Capture the cell that displays the provided text and extract its (X, Y) central coordinate. 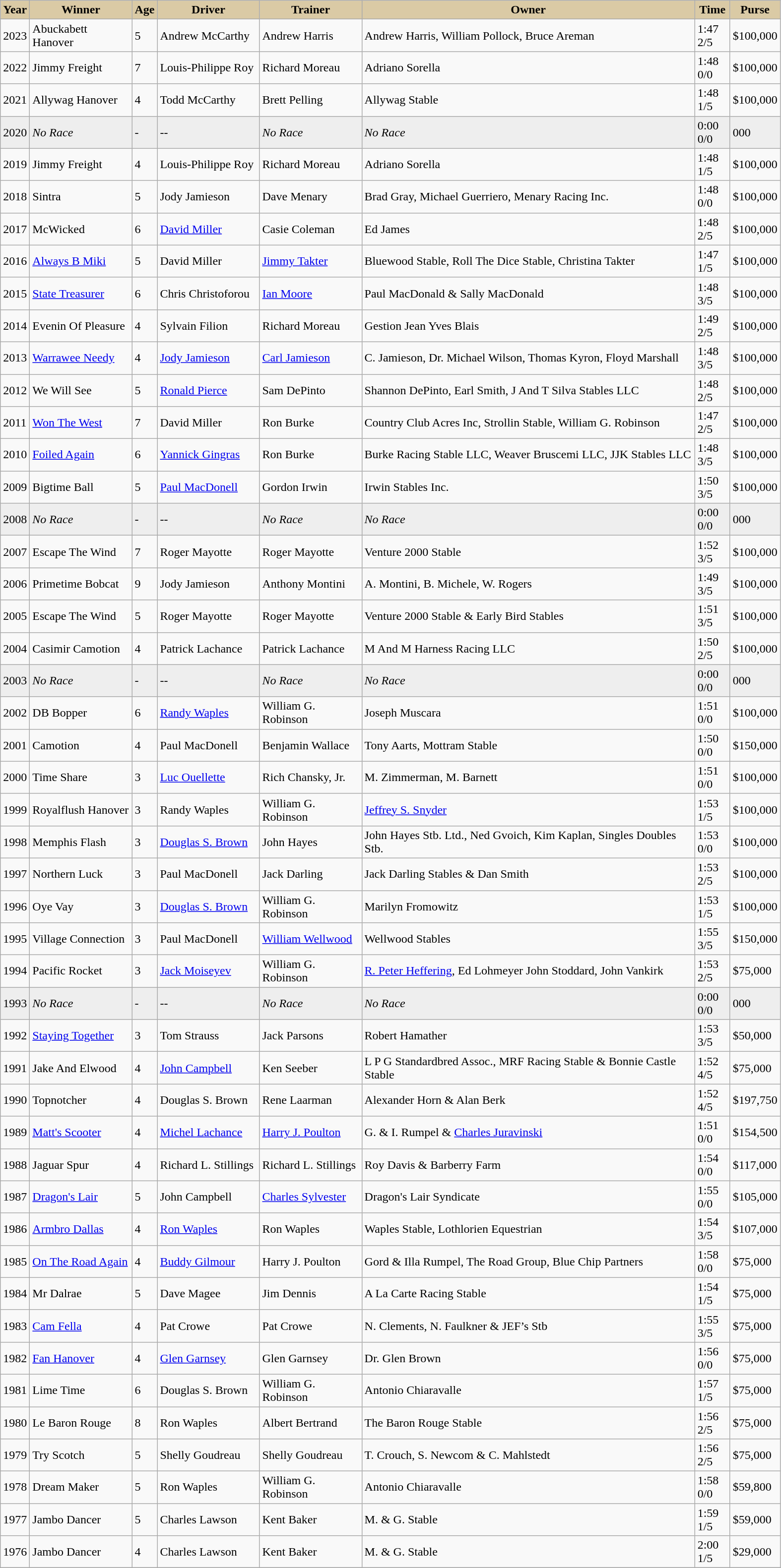
Ian Moore (311, 294)
Brad Gray, Michael Guerriero, Menary Racing Inc. (528, 196)
Albert Bertrand (311, 1422)
1985 (15, 1262)
Ed James (528, 229)
2018 (15, 196)
2003 (15, 680)
1:49 2/5 (713, 325)
1:47 1/5 (713, 261)
2023 (15, 36)
Jim Dennis (311, 1293)
1:51 3/5 (713, 616)
McWicked (81, 229)
1978 (15, 1488)
Luc Ouellette (208, 778)
Royalflush Hanover (81, 809)
Evenin Of Pleasure (81, 325)
T. Crouch, S. Newcom & C. Mahlstedt (528, 1455)
Irwin Stables Inc. (528, 487)
Andrew McCarthy (208, 36)
Jack Darling Stables & Dan Smith (528, 874)
Matt's Scooter (81, 1133)
Lime Time (81, 1390)
Year (15, 10)
Purse (755, 10)
John Hayes (311, 842)
Jaguar Spur (81, 1164)
Jake And Elwood (81, 1068)
Todd McCarthy (208, 100)
1987 (15, 1197)
Pacific Rocket (81, 971)
Jack Parsons (311, 1035)
1988 (15, 1164)
Shannon DePinto, Earl Smith, J And T Silva Stables LLC (528, 390)
Anthony Montini (311, 584)
2017 (15, 229)
Camotion (81, 745)
Carl Jamieson (311, 358)
Andrew Harris (311, 36)
1989 (15, 1133)
Michel Lachance (208, 1133)
Village Connection (81, 939)
$154,500 (755, 1133)
Andrew Harris, William Pollock, Bruce Areman (528, 36)
Casimir Camotion (81, 649)
2:00 1/5 (713, 1552)
Brett Pelling (311, 100)
Burke Racing Stable LLC, Weaver Bruscemi LLC, JJK Stables LLC (528, 455)
Abuckabett Hanover (81, 36)
Jeffrey S. Snyder (528, 809)
1980 (15, 1422)
2019 (15, 165)
2015 (15, 294)
C. Jamieson, Dr. Michael Wilson, Thomas Kyron, Floyd Marshall (528, 358)
Time Share (81, 778)
1998 (15, 842)
Buddy Gilmour (208, 1262)
R. Peter Heffering, Ed Lohmeyer John Stoddard, John Vankirk (528, 971)
2012 (15, 390)
2022 (15, 67)
9 (145, 584)
Allywag Stable (528, 100)
Dave Menary (311, 196)
Dream Maker (81, 1488)
2004 (15, 649)
$117,000 (755, 1164)
1979 (15, 1455)
DB Bopper (81, 713)
Owner (528, 10)
$59,800 (755, 1488)
M And M Harness Racing LLC (528, 649)
Dragon's Lair (81, 1197)
Joseph Muscara (528, 713)
1992 (15, 1035)
Oye Vay (81, 906)
1977 (15, 1519)
Allywag Hanover (81, 100)
2020 (15, 132)
Driver (208, 10)
Jack Moiseyev (208, 971)
$105,000 (755, 1197)
L P G Standardbred Assoc., MRF Racing Stable & Bonnie Castle Stable (528, 1068)
8 (145, 1422)
$50,000 (755, 1035)
2013 (15, 358)
Cam Fella (81, 1326)
2016 (15, 261)
John Hayes Stb. Ltd., Ned Gvoich, Kim Kaplan, Singles Doubles Stb. (528, 842)
Rich Chansky, Jr. (311, 778)
Wellwood Stables (528, 939)
Dragon's Lair Syndicate (528, 1197)
2005 (15, 616)
2009 (15, 487)
2014 (15, 325)
M. Zimmerman, M. Barnett (528, 778)
Trainer (311, 10)
Chris Christoforou (208, 294)
2021 (15, 100)
$59,000 (755, 1519)
1:56 0/0 (713, 1358)
Ronald Pierce (208, 390)
A. Montini, B. Michele, W. Rogers (528, 584)
Bigtime Ball (81, 487)
1994 (15, 971)
2010 (15, 455)
1:50 0/0 (713, 745)
Age (145, 10)
The Baron Rouge Stable (528, 1422)
Sylvain Filion (208, 325)
1:59 1/5 (713, 1519)
Jimmy Takter (311, 261)
1:50 2/5 (713, 649)
Foiled Again (81, 455)
1:50 3/5 (713, 487)
1983 (15, 1326)
Staying Together (81, 1035)
Waples Stable, Lothlorien Equestrian (528, 1229)
2007 (15, 551)
Winner (81, 10)
1984 (15, 1293)
$107,000 (755, 1229)
Dave Magee (208, 1293)
Alexander Horn & Alan Berk (528, 1100)
Benjamin Wallace (311, 745)
2002 (15, 713)
Casie Coleman (311, 229)
1:54 1/5 (713, 1293)
1976 (15, 1552)
2008 (15, 520)
2000 (15, 778)
Venture 2000 Stable (528, 551)
1:54 3/5 (713, 1229)
1993 (15, 1004)
State Treasurer (81, 294)
Gordon Irwin (311, 487)
$29,000 (755, 1552)
Gord & Illa Rumpel, The Road Group, Blue Chip Partners (528, 1262)
1:54 0/0 (713, 1164)
1991 (15, 1068)
Sam DePinto (311, 390)
1996 (15, 906)
Primetime Bobcat (81, 584)
Charles Sylvester (311, 1197)
Northern Luck (81, 874)
Yannick Gingras (208, 455)
1986 (15, 1229)
Fan Hanover (81, 1358)
Gestion Jean Yves Blais (528, 325)
N. Clements, N. Faulkner & JEF’s Stb (528, 1326)
We Will See (81, 390)
Country Club Acres Inc, Strollin Stable, William G. Robinson (528, 422)
Always B Miki (81, 261)
2001 (15, 745)
Roy Davis & Barberry Farm (528, 1164)
Armbro Dallas (81, 1229)
Tony Aarts, Mottram Stable (528, 745)
1:55 0/0 (713, 1197)
William Wellwood (311, 939)
1995 (15, 939)
1999 (15, 809)
Dr. Glen Brown (528, 1358)
Won The West (81, 422)
Mr Dalrae (81, 1293)
Bluewood Stable, Roll The Dice Stable, Christina Takter (528, 261)
Ken Seeber (311, 1068)
1:53 3/5 (713, 1035)
Time (713, 10)
G. & I. Rumpel & Charles Juravinski (528, 1133)
1:53 0/0 (713, 842)
Memphis Flash (81, 842)
On The Road Again (81, 1262)
A La Carte Racing Stable (528, 1293)
2011 (15, 422)
2006 (15, 584)
Jack Darling (311, 874)
Paul MacDonald & Sally MacDonald (528, 294)
1:57 1/5 (713, 1390)
Sintra (81, 196)
Try Scotch (81, 1455)
Tom Strauss (208, 1035)
Marilyn Fromowitz (528, 906)
Warrawee Needy (81, 358)
1:52 3/5 (713, 551)
1982 (15, 1358)
Venture 2000 Stable & Early Bird Stables (528, 616)
1:49 3/5 (713, 584)
1997 (15, 874)
Rene Laarman (311, 1100)
1981 (15, 1390)
Topnotcher (81, 1100)
Robert Hamather (528, 1035)
$197,750 (755, 1100)
Le Baron Rouge (81, 1422)
1990 (15, 1100)
